Identify which cell holds the provided text, then report its [X, Y] central coordinate. 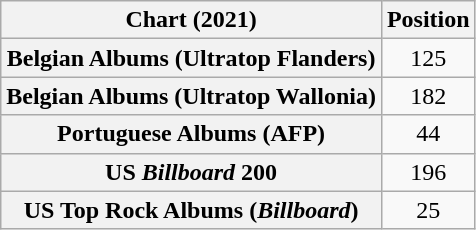
44 [428, 134]
Position [428, 20]
182 [428, 96]
196 [428, 172]
US Billboard 200 [192, 172]
Belgian Albums (Ultratop Flanders) [192, 58]
Chart (2021) [192, 20]
Portuguese Albums (AFP) [192, 134]
25 [428, 210]
125 [428, 58]
Belgian Albums (Ultratop Wallonia) [192, 96]
US Top Rock Albums (Billboard) [192, 210]
